Return (X, Y) of the center of cell containing provided text 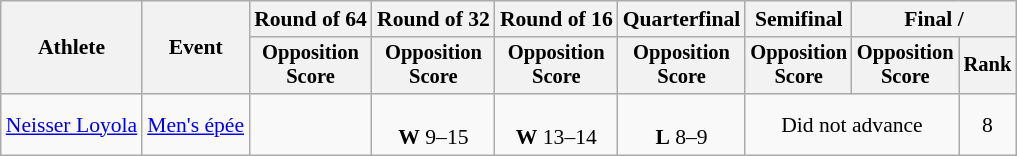
L 8–9 (682, 124)
Quarterfinal (682, 19)
Did not advance (852, 124)
W 9–15 (434, 124)
Event (196, 48)
W 13–14 (556, 124)
8 (988, 124)
Neisser Loyola (72, 124)
Round of 32 (434, 19)
Semifinal (798, 19)
Final / (934, 19)
Round of 16 (556, 19)
Round of 64 (310, 19)
Athlete (72, 48)
Rank (988, 66)
Men's épée (196, 124)
